Return the [X, Y] coordinate for the center point of the cell that contains the specified text.  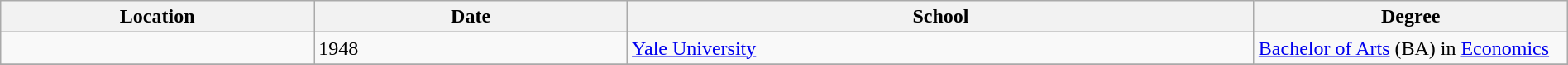
Bachelor of Arts (BA) in Economics [1411, 48]
School [941, 17]
Yale University [941, 48]
Date [471, 17]
Location [157, 17]
1948 [471, 48]
Degree [1411, 17]
